Extract the [x, y] coordinate from the center of the cell holding the provided text.  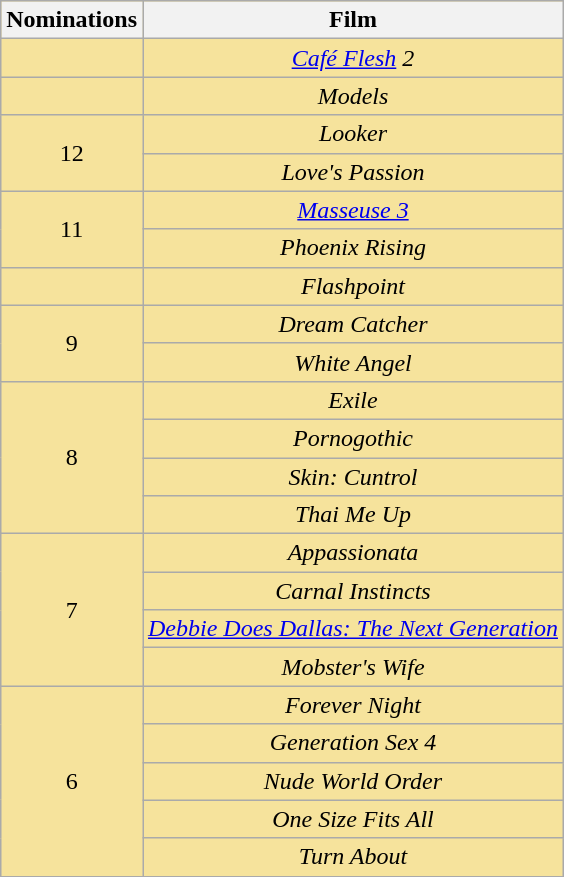
Forever Night [352, 705]
9 [72, 343]
Skin: Cuntrol [352, 477]
Thai Me Up [352, 515]
6 [72, 781]
7 [72, 610]
Flashpoint [352, 286]
Masseuse 3 [352, 210]
Film [352, 20]
Appassionata [352, 553]
12 [72, 153]
11 [72, 229]
Mobster's Wife [352, 667]
Generation Sex 4 [352, 743]
Nominations [72, 20]
Nude World Order [352, 781]
Models [352, 96]
Carnal Instincts [352, 591]
Café Flesh 2 [352, 58]
8 [72, 457]
Looker [352, 134]
Debbie Does Dallas: The Next Generation [352, 629]
Turn About [352, 857]
Love's Passion [352, 172]
Phoenix Rising [352, 248]
One Size Fits All [352, 819]
Exile [352, 400]
Dream Catcher [352, 324]
White Angel [352, 362]
Pornogothic [352, 438]
